Return the [X, Y] coordinate for the center point of the cell that contains the specified text.  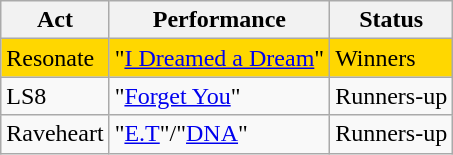
"E.T"/"DNA" [220, 134]
Act [55, 20]
Winners [392, 58]
Status [392, 20]
"Forget You" [220, 96]
Raveheart [55, 134]
Resonate [55, 58]
"I Dreamed a Dream" [220, 58]
Performance [220, 20]
LS8 [55, 96]
